From the cell containing the given text, extract its center point as (x, y) coordinate. 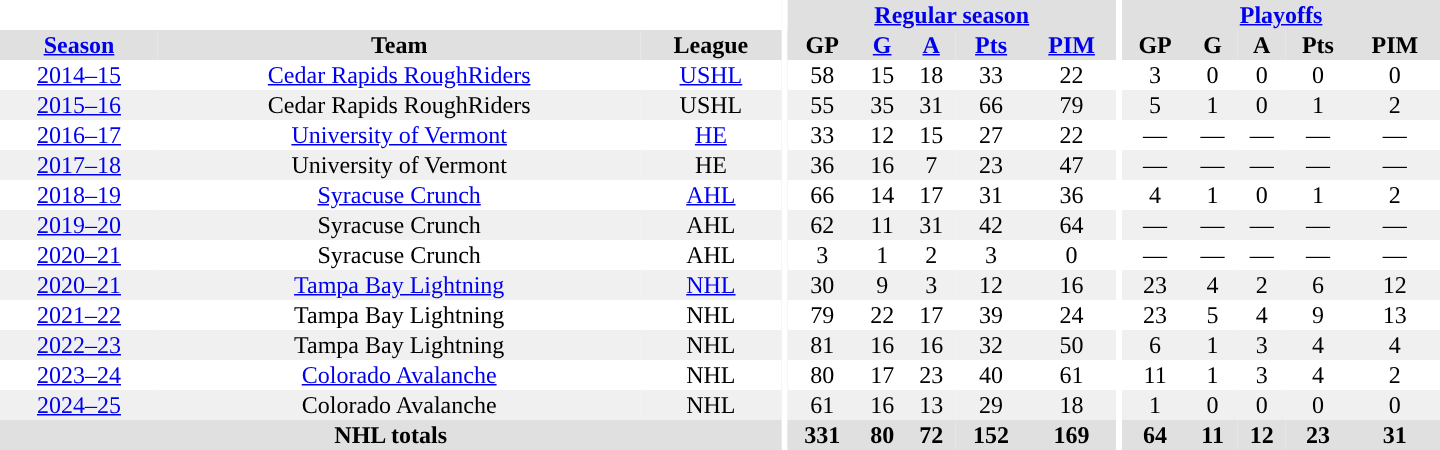
League (710, 45)
39 (992, 315)
2022–23 (79, 345)
2018–19 (79, 195)
32 (992, 345)
2014–15 (79, 75)
58 (822, 75)
30 (822, 285)
2023–24 (79, 375)
169 (1072, 435)
2024–25 (79, 405)
62 (822, 225)
35 (882, 105)
Team (399, 45)
50 (1072, 345)
2019–20 (79, 225)
47 (1072, 165)
7 (932, 165)
55 (822, 105)
81 (822, 345)
Regular season (952, 15)
152 (992, 435)
24 (1072, 315)
40 (992, 375)
NHL totals (390, 435)
72 (932, 435)
Season (79, 45)
2016–17 (79, 135)
14 (882, 195)
27 (992, 135)
2015–16 (79, 105)
29 (992, 405)
Playoffs (1281, 15)
42 (992, 225)
2017–18 (79, 165)
2021–22 (79, 315)
331 (822, 435)
